Extract the [X, Y] coordinate from the center of the cell holding the provided text.  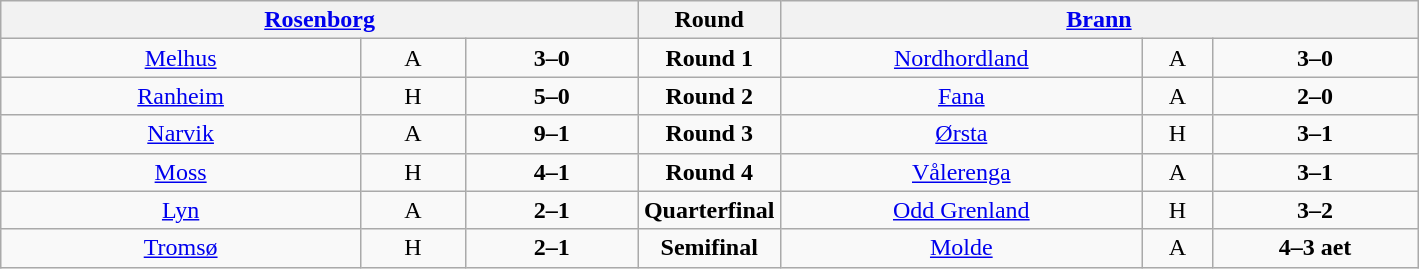
Molde [961, 248]
Melhus [181, 58]
Ranheim [181, 96]
Quarterfinal [709, 210]
Round 3 [709, 134]
4–3 aet [1315, 248]
Round 2 [709, 96]
3–2 [1315, 210]
Vålerenga [961, 172]
Lyn [181, 210]
Round [709, 20]
2–0 [1315, 96]
Fana [961, 96]
Odd Grenland [961, 210]
4–1 [552, 172]
Semifinal [709, 248]
Narvik [181, 134]
Rosenborg [320, 20]
9–1 [552, 134]
Round 1 [709, 58]
Ørsta [961, 134]
5–0 [552, 96]
Round 4 [709, 172]
Brann [1099, 20]
Nordhordland [961, 58]
Tromsø [181, 248]
Moss [181, 172]
